Find where the given text appears and provide that cell's center as [X, Y] coordinate. 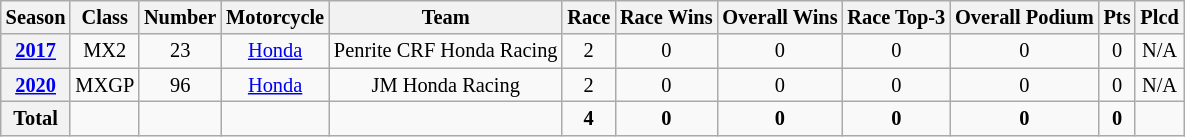
Overall Podium [1024, 17]
MX2 [104, 51]
MXGP [104, 85]
Race Top-3 [896, 17]
Number [180, 17]
Plcd [1159, 17]
Class [104, 17]
96 [180, 85]
Race Wins [666, 17]
Race [588, 17]
23 [180, 51]
Total [36, 118]
JM Honda Racing [446, 85]
Overall Wins [780, 17]
2020 [36, 85]
Motorcycle [275, 17]
Penrite CRF Honda Racing [446, 51]
2017 [36, 51]
Season [36, 17]
Pts [1118, 17]
Team [446, 17]
4 [588, 118]
